From the cell containing the given text, extract its center point as [x, y] coordinate. 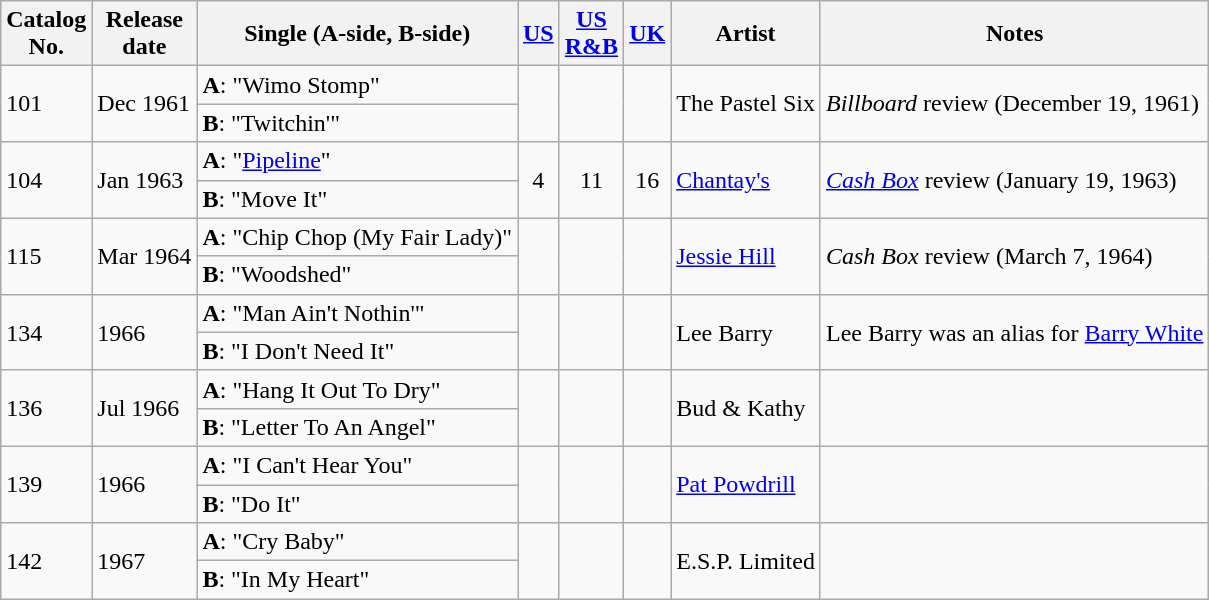
A: "Chip Chop (My Fair Lady)" [358, 237]
104 [46, 180]
Lee Barry [746, 332]
A: "Man Ain't Nothin'" [358, 313]
101 [46, 104]
Cash Box review (January 19, 1963) [1014, 180]
The Pastel Six [746, 104]
Releasedate [144, 34]
A: "Hang It Out To Dry" [358, 389]
115 [46, 256]
E.S.P. Limited [746, 561]
A: "Pipeline" [358, 161]
Billboard review (December 19, 1961) [1014, 104]
Jul 1966 [144, 408]
4 [539, 180]
UK [648, 34]
B: "In My Heart" [358, 580]
Jessie Hill [746, 256]
136 [46, 408]
US [539, 34]
Lee Barry was an alias for Barry White [1014, 332]
B: "Letter To An Angel" [358, 427]
B: "Twitchin'" [358, 123]
A: "Cry Baby" [358, 542]
CatalogNo. [46, 34]
Artist [746, 34]
139 [46, 484]
Pat Powdrill [746, 484]
Cash Box review (March 7, 1964) [1014, 256]
Jan 1963 [144, 180]
142 [46, 561]
USR&B [591, 34]
11 [591, 180]
B: "Woodshed" [358, 275]
Single (A-side, B-side) [358, 34]
16 [648, 180]
A: "Wimo Stomp" [358, 85]
Mar 1964 [144, 256]
134 [46, 332]
Bud & Kathy [746, 408]
B: "Move It" [358, 199]
A: "I Can't Hear You" [358, 465]
B: "I Don't Need It" [358, 351]
Dec 1961 [144, 104]
Notes [1014, 34]
Chantay's [746, 180]
B: "Do It" [358, 503]
1967 [144, 561]
